Locate the cell with the specified text and output its (x, y) center coordinate. 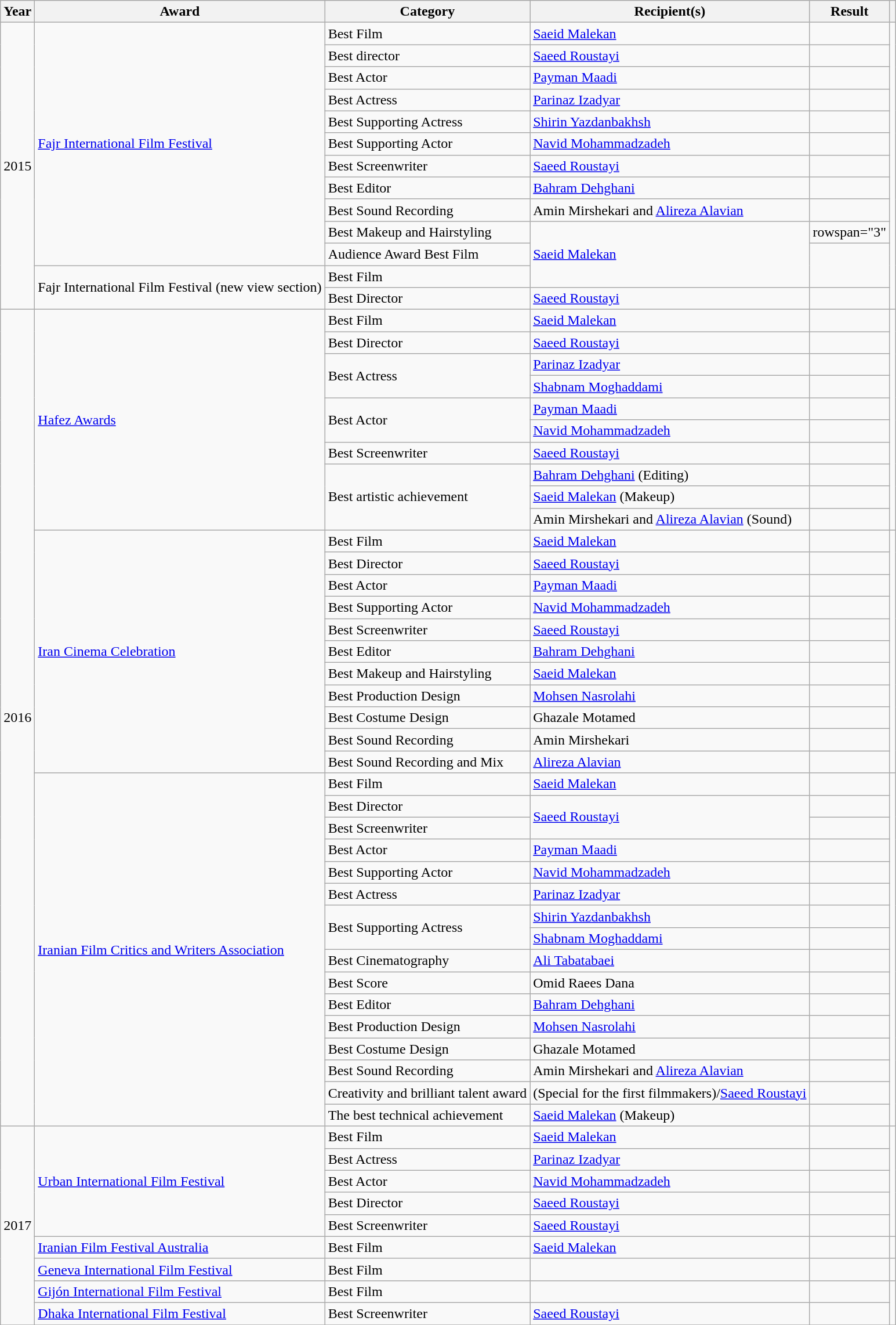
Best Sound Recording and Mix (427, 762)
Fajr International Film Festival (180, 144)
Geneva International Film Festival (180, 1269)
The best technical achievement (427, 1115)
Recipient(s) (670, 12)
Bahram Dehghani (Editing) (670, 475)
2017 (17, 1226)
Ali Tabatabaei (670, 960)
Best Score (427, 983)
Best artistic achievement (427, 497)
2015 (17, 166)
Amin Mirshekari (670, 740)
Audience Award Best Film (427, 254)
Amin Mirshekari and Alireza Alavian (Sound) (670, 519)
Iran Cinema Celebration (180, 652)
Best director (427, 56)
Omid Raees Dana (670, 983)
Iranian Film Festival Australia (180, 1247)
Urban International Film Festival (180, 1181)
(Special for the first filmmakers)/Saeed Roustayi (670, 1093)
Award (180, 12)
Result (850, 12)
Best Cinematography (427, 960)
Dhaka International Film Festival (180, 1313)
Category (427, 12)
Alireza Alavian (670, 762)
Fajr International Film Festival (new view section) (180, 288)
rowspan="3" (850, 232)
2016 (17, 718)
Creativity and brilliant talent award (427, 1093)
Gijón International Film Festival (180, 1291)
Iranian Film Critics and Writers Association (180, 950)
Year (17, 12)
Hafez Awards (180, 420)
